Scan for the cell matching the given text and deliver its (X, Y) coordinate at center. 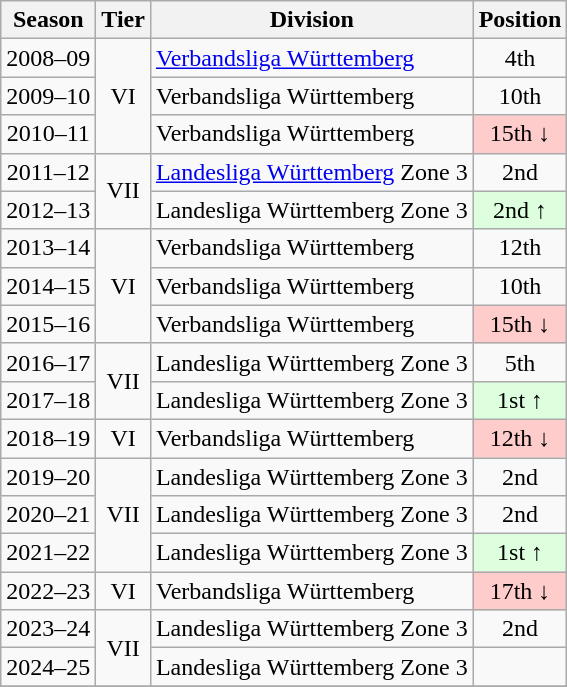
Position (520, 20)
17th ↓ (520, 591)
2015–16 (48, 324)
2017–18 (48, 400)
2018–19 (48, 438)
2024–25 (48, 667)
2020–21 (48, 515)
2012–13 (48, 210)
Season (48, 20)
2009–10 (48, 96)
2022–23 (48, 591)
2021–22 (48, 553)
12th (520, 248)
2008–09 (48, 58)
4th (520, 58)
2019–20 (48, 477)
2011–12 (48, 172)
2023–24 (48, 629)
2014–15 (48, 286)
5th (520, 362)
2016–17 (48, 362)
2013–14 (48, 248)
2010–11 (48, 134)
12th ↓ (520, 438)
2nd ↑ (520, 210)
Division (312, 20)
Tier (124, 20)
